Return the (X, Y) coordinate for the center point of the cell that contains the specified text.  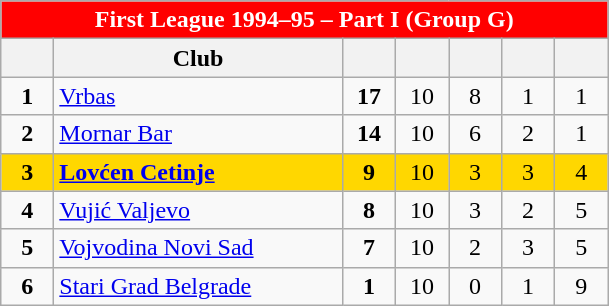
Vojvodina Novi Sad (198, 248)
First League 1994–95 – Part I (Group G) (304, 20)
7 (368, 248)
14 (368, 134)
Mornar Bar (198, 134)
Stari Grad Belgrade (198, 286)
Vujić Valjevo (198, 210)
Lovćen Cetinje (198, 172)
0 (474, 286)
Club (198, 58)
17 (368, 96)
Vrbas (198, 96)
